Capture the cell that displays the provided text and extract its (x, y) central coordinate. 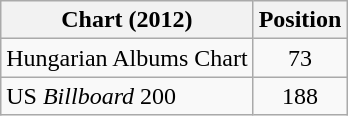
Chart (2012) (127, 20)
Hungarian Albums Chart (127, 58)
73 (300, 58)
Position (300, 20)
US Billboard 200 (127, 96)
188 (300, 96)
